Determine the (X, Y) coordinate at the center of the cell enclosing the given text.  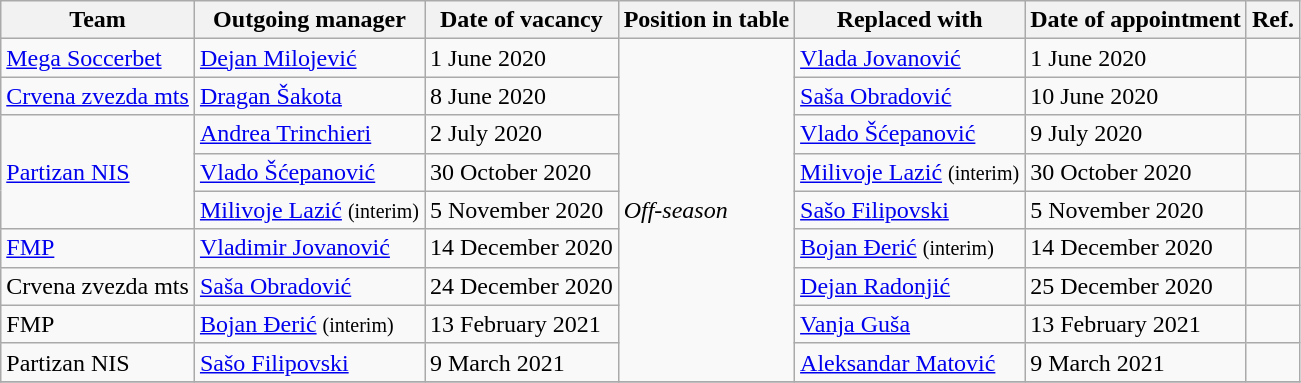
Dejan Radonjić (910, 286)
Dejan Milojević (309, 58)
10 June 2020 (1136, 96)
Aleksandar Matović (910, 362)
Vladimir Jovanović (309, 248)
2 July 2020 (521, 134)
Position in table (706, 20)
Ref. (1272, 20)
Off-season (706, 210)
25 December 2020 (1136, 286)
Mega Soccerbet (98, 58)
Replaced with (910, 20)
24 December 2020 (521, 286)
Andrea Trinchieri (309, 134)
Dragan Šakota (309, 96)
8 June 2020 (521, 96)
Date of appointment (1136, 20)
Team (98, 20)
Date of vacancy (521, 20)
9 July 2020 (1136, 134)
Vlada Jovanović (910, 58)
Vanja Guša (910, 324)
Outgoing manager (309, 20)
